Pinpoint the cell where the given text exists, returning its [x, y] midpoint coordinate. 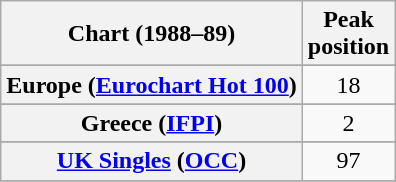
97 [348, 161]
Greece (IFPI) [152, 123]
Peakposition [348, 34]
Chart (1988–89) [152, 34]
2 [348, 123]
18 [348, 85]
UK Singles (OCC) [152, 161]
Europe (Eurochart Hot 100) [152, 85]
